Scan for the cell matching the given text and deliver its (X, Y) coordinate at center. 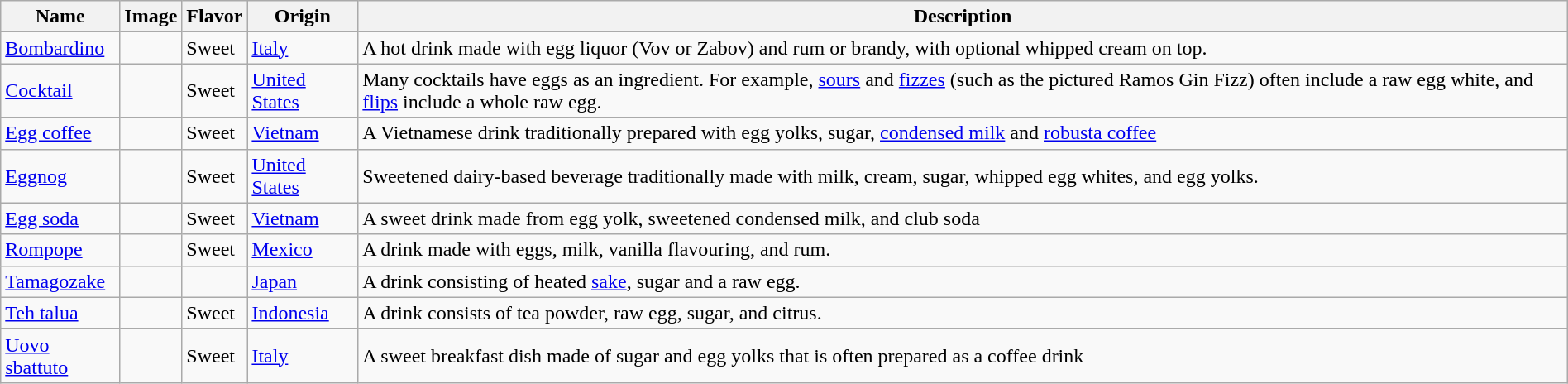
Origin (303, 17)
A drink made with eggs, milk, vanilla flavouring, and rum. (963, 250)
Egg soda (60, 218)
A sweet breakfast dish made of sugar and egg yolks that is often prepared as a coffee drink (963, 356)
A hot drink made with egg liquor (Vov or Zabov) and rum or brandy, with optional whipped cream on top. (963, 48)
Tamagozake (60, 281)
Uovo sbattuto (60, 356)
Description (963, 17)
A drink consisting of heated sake, sugar and a raw egg. (963, 281)
Cocktail (60, 91)
Flavor (215, 17)
Mexico (303, 250)
A sweet drink made from egg yolk, sweetened condensed milk, and club soda (963, 218)
Teh talua (60, 313)
Sweetened dairy-based beverage traditionally made with milk, cream, sugar, whipped egg whites, and egg yolks. (963, 175)
Japan (303, 281)
A drink consists of tea powder, raw egg, sugar, and citrus. (963, 313)
Bombardino (60, 48)
Egg coffee (60, 133)
Eggnog (60, 175)
Rompope (60, 250)
Name (60, 17)
Indonesia (303, 313)
A Vietnamese drink traditionally prepared with egg yolks, sugar, condensed milk and robusta coffee (963, 133)
Image (151, 17)
